Find where the given text appears and provide that cell's center as [X, Y] coordinate. 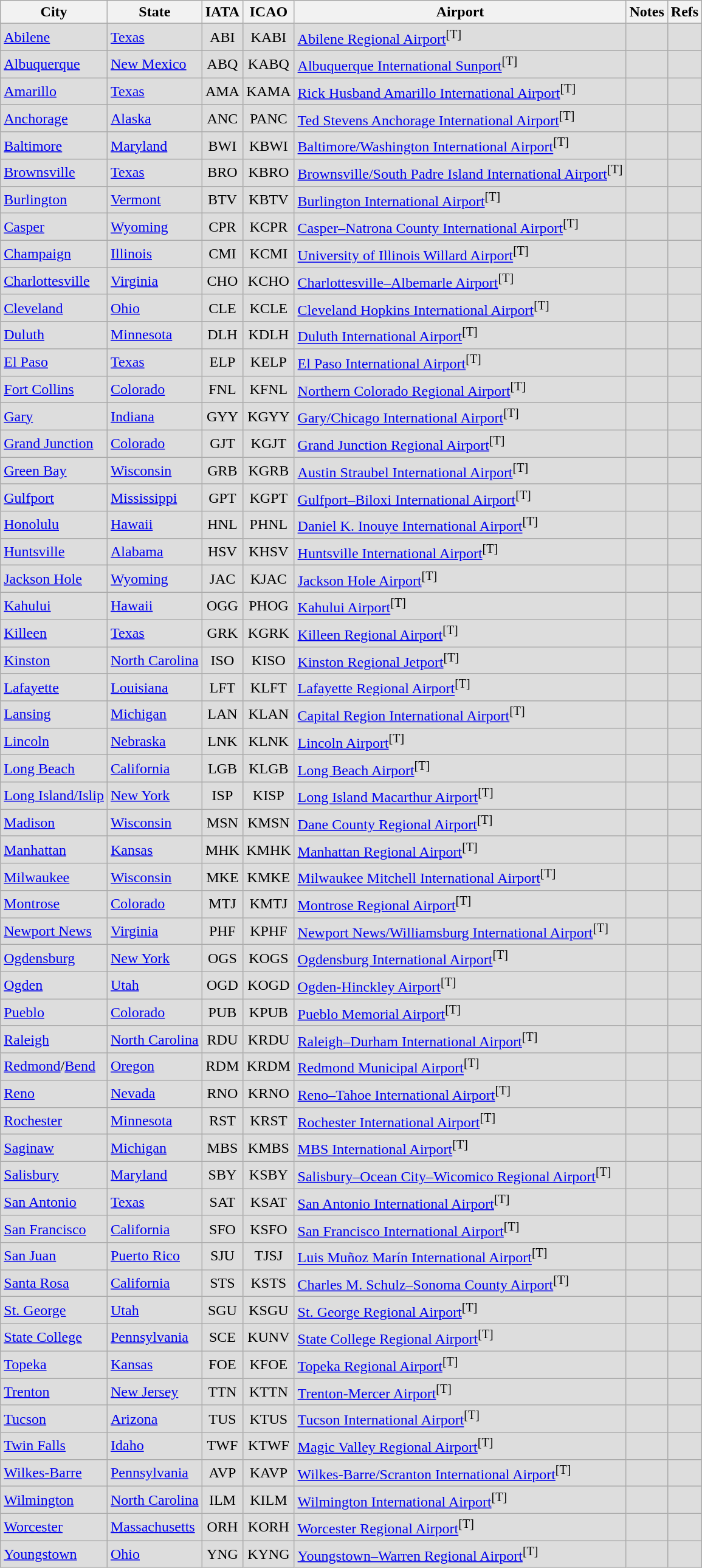
MKE [222, 877]
KTUS [269, 1419]
Trenton [54, 1392]
Nevada [154, 1093]
KRDM [269, 1066]
Jackson Hole Airport[T] [460, 579]
Kahului [54, 606]
Nebraska [154, 742]
GPT [222, 497]
KILM [269, 1501]
Milwaukee [54, 877]
Casper–Natrona County International Airport[T] [460, 227]
KJAC [269, 579]
Champaign [54, 254]
Charles M. Schulz–Sonoma County Airport[T] [460, 1283]
TTN [222, 1392]
Montrose Regional Airport[T] [460, 905]
Madison [54, 823]
Abilene Regional Airport[T] [460, 38]
Manhattan [54, 850]
KSFO [269, 1229]
KMTJ [269, 905]
Luis Muñoz Marín International Airport[T] [460, 1256]
KAVP [269, 1473]
El Paso International Airport[T] [460, 362]
Huntsville [54, 552]
Massachusetts [154, 1527]
HSV [222, 552]
Santa Rosa [54, 1283]
PANC [269, 118]
KGJT [269, 444]
SAT [222, 1203]
RNO [222, 1093]
Topeka [54, 1364]
Kinston Regional Jetport[T] [460, 660]
OGD [222, 985]
Raleigh [54, 1040]
KPUB [269, 1013]
Casper [54, 227]
San Antonio International Airport[T] [460, 1203]
Youngstown [54, 1554]
Reno–Tahoe International Airport[T] [460, 1093]
KGRK [269, 634]
ISO [222, 660]
PHOG [269, 606]
Honolulu [54, 525]
State College Regional Airport[T] [460, 1338]
Brownsville [54, 173]
Killeen Regional Airport[T] [460, 634]
KLAN [269, 715]
ABQ [222, 64]
GRK [222, 634]
Worcester [54, 1527]
Lansing [54, 715]
Tucson [54, 1419]
Ted Stevens Anchorage International Airport[T] [460, 118]
KMHK [269, 850]
SFO [222, 1229]
CHO [222, 281]
Salisbury [54, 1175]
Pueblo Memorial Airport[T] [460, 1013]
KLFT [269, 687]
Wilkes-Barre [54, 1473]
SGU [222, 1311]
Salisbury–Ocean City–Wicomico Regional Airport[T] [460, 1175]
PHNL [269, 525]
Alabama [154, 552]
Lafayette Regional Airport[T] [460, 687]
DLH [222, 336]
GJT [222, 444]
SCE [222, 1338]
FOE [222, 1364]
KCLE [269, 308]
St. George Regional Airport[T] [460, 1311]
Abilene [54, 38]
Tucson International Airport[T] [460, 1419]
HNL [222, 525]
BWI [222, 146]
KOGS [269, 958]
KMSN [269, 823]
Dane County Regional Airport[T] [460, 823]
KRST [269, 1121]
LFT [222, 687]
KMBS [269, 1148]
RDM [222, 1066]
Manhattan Regional Airport[T] [460, 850]
Oregon [154, 1066]
City [54, 12]
KSBY [269, 1175]
Rochester [54, 1121]
KSAT [269, 1203]
Amarillo [54, 91]
FNL [222, 389]
Illinois [154, 254]
State [154, 12]
KGPT [269, 497]
Duluth [54, 336]
LAN [222, 715]
Long Island Macarthur Airport[T] [460, 795]
YNG [222, 1554]
KTWF [269, 1446]
KGYY [269, 417]
KBTV [269, 199]
KUNV [269, 1338]
Trenton-Mercer Airport[T] [460, 1392]
BTV [222, 199]
State College [54, 1338]
Gary [54, 417]
Jackson Hole [54, 579]
OGG [222, 606]
BRO [222, 173]
KYNG [269, 1554]
Gary/Chicago International Airport[T] [460, 417]
KLGB [269, 768]
Austin Straubel International Airport[T] [460, 471]
Rochester International Airport[T] [460, 1121]
KISO [269, 660]
Duluth International Airport[T] [460, 336]
MSN [222, 823]
Arizona [154, 1419]
MTJ [222, 905]
KDLH [269, 336]
KTTN [269, 1392]
Long Beach Airport[T] [460, 768]
KFNL [269, 389]
STS [222, 1283]
Newport News/Williamsburg International Airport[T] [460, 931]
Kahului Airport[T] [460, 606]
CLE [222, 308]
ILM [222, 1501]
Notes [647, 12]
Lincoln [54, 742]
Long Beach [54, 768]
TUS [222, 1419]
Newport News [54, 931]
Charlottesville [54, 281]
Youngstown–Warren Regional Airport[T] [460, 1554]
TWF [222, 1446]
KRDU [269, 1040]
Cleveland Hopkins International Airport[T] [460, 308]
ORH [222, 1527]
Albuquerque [54, 64]
New Jersey [154, 1392]
KBWI [269, 146]
ANC [222, 118]
KCPR [269, 227]
Topeka Regional Airport[T] [460, 1364]
Lincoln Airport[T] [460, 742]
Wilmington International Airport[T] [460, 1501]
Albuquerque International Sunport[T] [460, 64]
San Antonio [54, 1203]
RDU [222, 1040]
Grand Junction [54, 444]
ISP [222, 795]
Magic Valley Regional Airport[T] [460, 1446]
Burlington [54, 199]
Green Bay [54, 471]
KAMA [269, 91]
Puerto Rico [154, 1256]
Wilmington [54, 1501]
Redmond Municipal Airport[T] [460, 1066]
Indiana [154, 417]
Kinston [54, 660]
KOGD [269, 985]
KELP [269, 362]
ICAO [269, 12]
Worcester Regional Airport[T] [460, 1527]
Brownsville/South Padre Island International Airport[T] [460, 173]
ELP [222, 362]
Cleveland [54, 308]
KHSV [269, 552]
Daniel K. Inouye International Airport[T] [460, 525]
Pueblo [54, 1013]
Milwaukee Mitchell International Airport[T] [460, 877]
Raleigh–Durham International Airport[T] [460, 1040]
El Paso [54, 362]
KBRO [269, 173]
JAC [222, 579]
Twin Falls [54, 1446]
KABQ [269, 64]
GRB [222, 471]
PHF [222, 931]
Ogden-Hinckley Airport[T] [460, 985]
Refs [684, 12]
San Francisco International Airport[T] [460, 1229]
Ogdensburg International Airport[T] [460, 958]
Gulfport [54, 497]
KISP [269, 795]
Redmond/Bend [54, 1066]
KMKE [269, 877]
Reno [54, 1093]
SJU [222, 1256]
KSTS [269, 1283]
SBY [222, 1175]
CPR [222, 227]
San Juan [54, 1256]
Montrose [54, 905]
Airport [460, 12]
TJSJ [269, 1256]
New Mexico [154, 64]
RST [222, 1121]
KPHF [269, 931]
St. George [54, 1311]
Lafayette [54, 687]
Ogden [54, 985]
KCHO [269, 281]
Baltimore [54, 146]
CMI [222, 254]
Gulfport–Biloxi International Airport[T] [460, 497]
KCMI [269, 254]
OGS [222, 958]
San Francisco [54, 1229]
ABI [222, 38]
Louisiana [154, 687]
Mississippi [154, 497]
Fort Collins [54, 389]
KLNK [269, 742]
Baltimore/Washington International Airport[T] [460, 146]
Burlington International Airport[T] [460, 199]
Alaska [154, 118]
Huntsville International Airport[T] [460, 552]
Killeen [54, 634]
Ogdensburg [54, 958]
IATA [222, 12]
GYY [222, 417]
Grand Junction Regional Airport[T] [460, 444]
KSGU [269, 1311]
Northern Colorado Regional Airport[T] [460, 389]
MHK [222, 850]
PUB [222, 1013]
Vermont [154, 199]
KORH [269, 1527]
KGRB [269, 471]
KRNO [269, 1093]
University of Illinois Willard Airport[T] [460, 254]
AMA [222, 91]
KFOE [269, 1364]
Charlottesville–Albemarle Airport[T] [460, 281]
LGB [222, 768]
Long Island/Islip [54, 795]
Idaho [154, 1446]
Capital Region International Airport[T] [460, 715]
LNK [222, 742]
Anchorage [54, 118]
Saginaw [54, 1148]
Wilkes-Barre/Scranton International Airport[T] [460, 1473]
Rick Husband Amarillo International Airport[T] [460, 91]
AVP [222, 1473]
MBS [222, 1148]
MBS International Airport[T] [460, 1148]
KABI [269, 38]
